From the cell containing the given text, extract its center point as [x, y] coordinate. 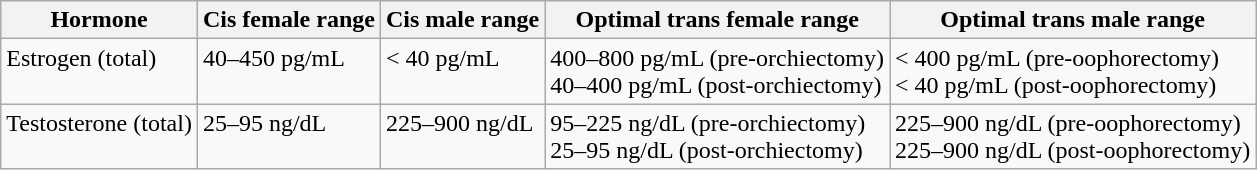
< 400 pg/mL (pre-oophorectomy)< 40 pg/mL (post-oophorectomy) [1073, 72]
Cis female range [288, 20]
Optimal trans female range [718, 20]
< 40 pg/mL [462, 72]
225–900 ng/dL [462, 136]
Testosterone (total) [100, 136]
95–225 ng/dL (pre-orchiectomy)25–95 ng/dL (post-orchiectomy) [718, 136]
225–900 ng/dL (pre-oophorectomy)225–900 ng/dL (post-oophorectomy) [1073, 136]
25–95 ng/dL [288, 136]
Cis male range [462, 20]
400–800 pg/mL (pre-orchiectomy)40–400 pg/mL (post-orchiectomy) [718, 72]
40–450 pg/mL [288, 72]
Optimal trans male range [1073, 20]
Estrogen (total) [100, 72]
Hormone [100, 20]
